Detect which cell encompasses the target text, then output its (x, y) center coordinate. 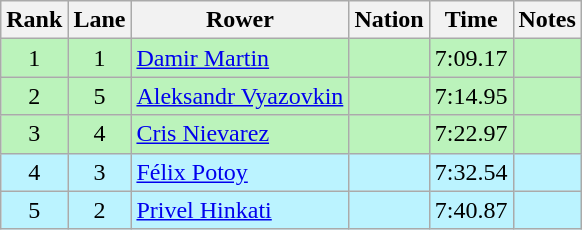
Rower (240, 20)
Notes (547, 20)
Rank (34, 20)
7:22.97 (471, 134)
Félix Potoy (240, 172)
7:09.17 (471, 58)
7:40.87 (471, 210)
7:14.95 (471, 96)
Time (471, 20)
Damir Martin (240, 58)
Privel Hinkati (240, 210)
Aleksandr Vyazovkin (240, 96)
Lane (100, 20)
Cris Nievarez (240, 134)
7:32.54 (471, 172)
Nation (389, 20)
